Output the (x, y) coordinate of the center of the cell containing the given text.  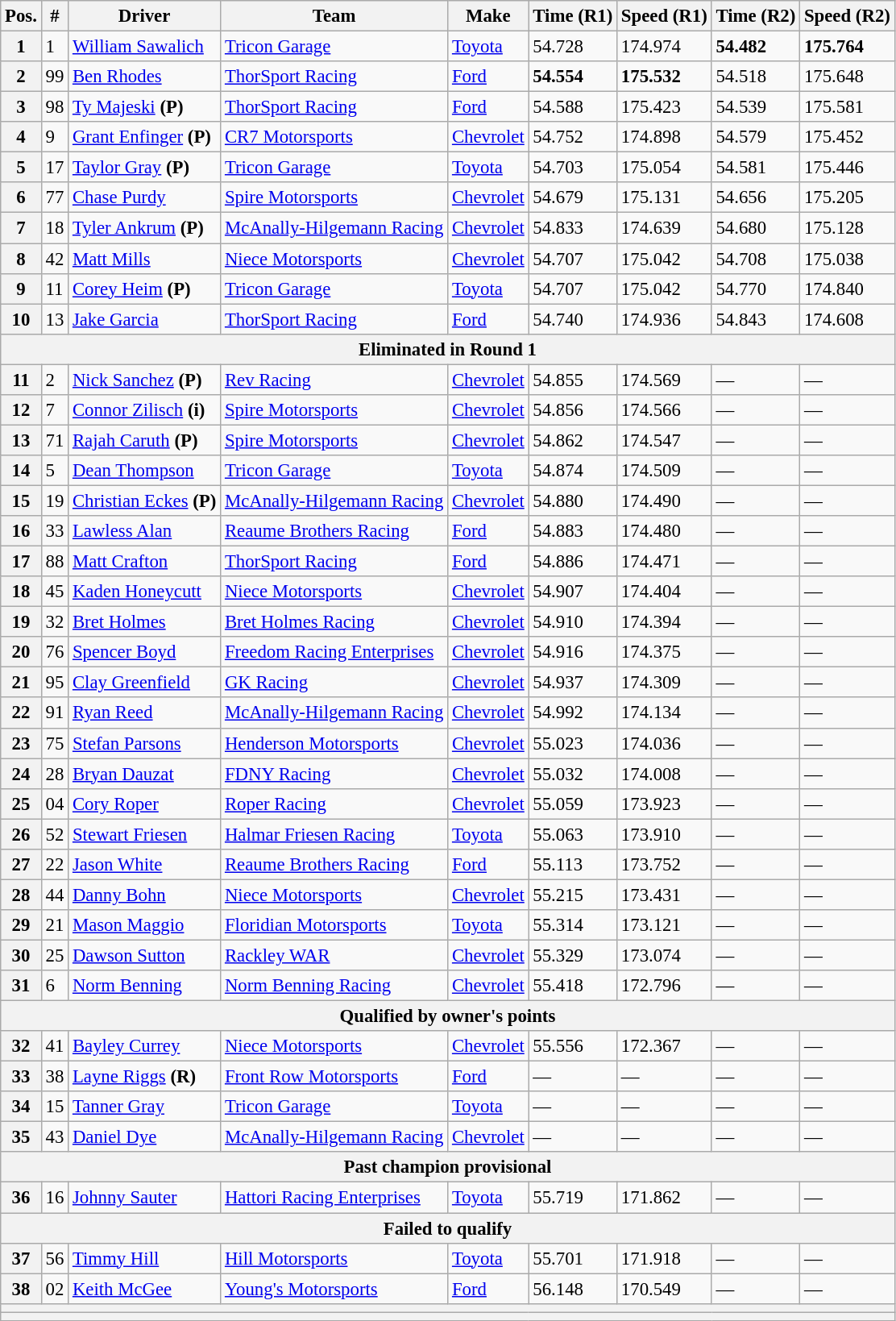
55.701 (573, 1258)
174.566 (665, 410)
95 (55, 683)
Kaden Honeycutt (145, 592)
54.833 (573, 228)
54.862 (573, 440)
173.752 (665, 865)
Keith McGee (145, 1289)
175.446 (848, 168)
Danny Bohn (145, 895)
44 (55, 895)
171.862 (665, 1198)
77 (55, 197)
54.703 (573, 168)
172.367 (665, 1046)
175.038 (848, 259)
173.431 (665, 895)
174.309 (665, 683)
55.719 (573, 1198)
52 (55, 834)
Driver (145, 16)
54.937 (573, 683)
55.059 (573, 804)
Norm Benning Racing (334, 986)
174.547 (665, 440)
174.840 (848, 289)
173.121 (665, 925)
54.916 (573, 652)
54.856 (573, 410)
8 (21, 259)
20 (21, 652)
54.874 (573, 471)
175.128 (848, 228)
3 (21, 107)
Layne Riggs (R) (145, 1077)
54.581 (756, 168)
55.418 (573, 986)
55.329 (573, 955)
Dean Thompson (145, 471)
Past champion provisional (448, 1168)
Bret Holmes (145, 622)
55.556 (573, 1046)
174.509 (665, 471)
02 (55, 1289)
Pos. (21, 16)
174.974 (665, 47)
54.482 (756, 47)
54.843 (756, 319)
76 (55, 652)
174.394 (665, 622)
36 (21, 1198)
170.549 (665, 1289)
12 (21, 410)
54.770 (756, 289)
29 (21, 925)
Nick Sanchez (P) (145, 380)
175.764 (848, 47)
Rajah Caruth (P) (145, 440)
# (55, 16)
Make (488, 16)
174.569 (665, 380)
174.008 (665, 774)
Jason White (145, 865)
173.923 (665, 804)
Speed (R1) (665, 16)
Taylor Gray (P) (145, 168)
88 (55, 562)
54.679 (573, 197)
Tyler Ankrum (P) (145, 228)
55.063 (573, 834)
54.656 (756, 197)
GK Racing (334, 683)
99 (55, 77)
54.880 (573, 501)
54.708 (756, 259)
31 (21, 986)
Daniel Dye (145, 1137)
Grant Enfinger (P) (145, 137)
54.992 (573, 713)
171.918 (665, 1258)
54.579 (756, 137)
55.314 (573, 925)
Christian Eckes (P) (145, 501)
54.886 (573, 562)
Stefan Parsons (145, 743)
54.728 (573, 47)
43 (55, 1137)
175.581 (848, 107)
55.023 (573, 743)
Qualified by owner's points (448, 1016)
Eliminated in Round 1 (448, 349)
174.375 (665, 652)
Failed to qualify (448, 1228)
54.883 (573, 531)
4 (21, 137)
27 (21, 865)
Mason Maggio (145, 925)
10 (21, 319)
Freedom Racing Enterprises (334, 652)
35 (21, 1137)
174.936 (665, 319)
Johnny Sauter (145, 1198)
Connor Zilisch (i) (145, 410)
Young's Motorsports (334, 1289)
175.532 (665, 77)
55.032 (573, 774)
Henderson Motorsports (334, 743)
54.752 (573, 137)
FDNY Racing (334, 774)
Roper Racing (334, 804)
Ty Majeski (P) (145, 107)
56 (55, 1258)
Corey Heim (P) (145, 289)
Team (334, 16)
54.907 (573, 592)
175.423 (665, 107)
75 (55, 743)
Hattori Racing Enterprises (334, 1198)
174.134 (665, 713)
Clay Greenfield (145, 683)
174.036 (665, 743)
54.680 (756, 228)
26 (21, 834)
Lawless Alan (145, 531)
172.796 (665, 986)
54.740 (573, 319)
24 (21, 774)
William Sawalich (145, 47)
54.588 (573, 107)
91 (55, 713)
174.898 (665, 137)
CR7 Motorsports (334, 137)
174.490 (665, 501)
174.404 (665, 592)
Bret Holmes Racing (334, 622)
30 (21, 955)
23 (21, 743)
Dawson Sutton (145, 955)
Ben Rhodes (145, 77)
Front Row Motorsports (334, 1077)
98 (55, 107)
Norm Benning (145, 986)
174.471 (665, 562)
Stewart Friesen (145, 834)
71 (55, 440)
54.910 (573, 622)
41 (55, 1046)
56.148 (573, 1289)
45 (55, 592)
175.131 (665, 197)
173.074 (665, 955)
Bayley Currey (145, 1046)
Spencer Boyd (145, 652)
Speed (R2) (848, 16)
37 (21, 1258)
Halmar Friesen Racing (334, 834)
42 (55, 259)
Timmy Hill (145, 1258)
174.480 (665, 531)
34 (21, 1107)
Chase Purdy (145, 197)
Ryan Reed (145, 713)
175.648 (848, 77)
175.054 (665, 168)
174.608 (848, 319)
54.855 (573, 380)
175.205 (848, 197)
Rackley WAR (334, 955)
55.113 (573, 865)
04 (55, 804)
Hill Motorsports (334, 1258)
54.518 (756, 77)
Matt Crafton (145, 562)
Time (R1) (573, 16)
173.910 (665, 834)
54.554 (573, 77)
Bryan Dauzat (145, 774)
Tanner Gray (145, 1107)
Jake Garcia (145, 319)
Matt Mills (145, 259)
55.215 (573, 895)
174.639 (665, 228)
Time (R2) (756, 16)
Floridian Motorsports (334, 925)
14 (21, 471)
175.452 (848, 137)
Cory Roper (145, 804)
Rev Racing (334, 380)
54.539 (756, 107)
